Find where the given text appears and provide that cell's center as (x, y) coordinate. 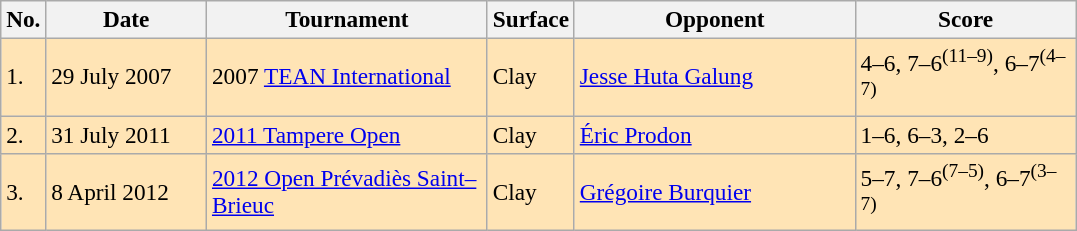
4–6, 7–6(11–9), 6–7(4–7) (966, 76)
Score (966, 19)
2. (24, 134)
Opponent (714, 19)
31 July 2011 (126, 134)
29 July 2007 (126, 76)
Jesse Huta Galung (714, 76)
8 April 2012 (126, 192)
2011 Tampere Open (348, 134)
Surface (530, 19)
Éric Prodon (714, 134)
3. (24, 192)
Grégoire Burquier (714, 192)
No. (24, 19)
2007 TEAN International (348, 76)
Date (126, 19)
5–7, 7–6(7–5), 6–7(3–7) (966, 192)
2012 Open Prévadiès Saint–Brieuc (348, 192)
1. (24, 76)
1–6, 6–3, 2–6 (966, 134)
Tournament (348, 19)
